Locate the cell with the specified text and output its [X, Y] center coordinate. 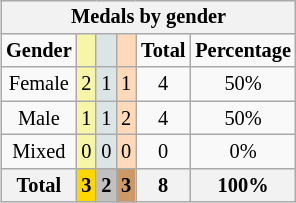
100% [243, 185]
Gender [38, 51]
Medals by gender [148, 17]
Percentage [243, 51]
Female [38, 84]
8 [163, 185]
0% [243, 152]
Male [38, 118]
Mixed [38, 152]
